Capture the cell that displays the provided text and extract its (x, y) central coordinate. 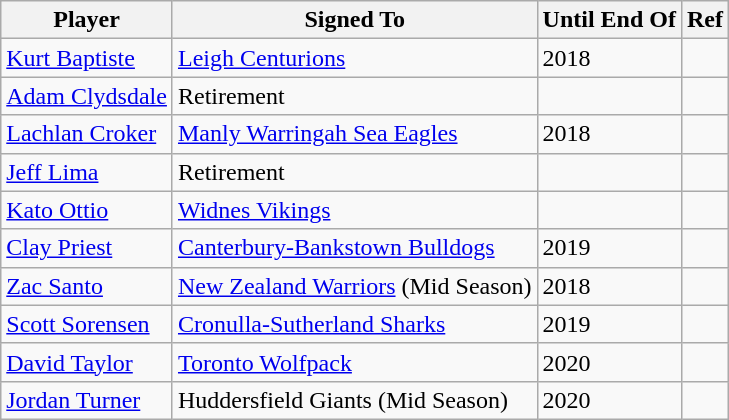
Widnes Vikings (354, 210)
Cronulla-Sutherland Sharks (354, 324)
Clay Priest (87, 248)
New Zealand Warriors (Mid Season) (354, 286)
Canterbury-Bankstown Bulldogs (354, 248)
Ref (704, 20)
Jeff Lima (87, 172)
Kurt Baptiste (87, 58)
Manly Warringah Sea Eagles (354, 134)
Huddersfield Giants (Mid Season) (354, 400)
Zac Santo (87, 286)
Leigh Centurions (354, 58)
David Taylor (87, 362)
Lachlan Croker (87, 134)
Adam Clydsdale (87, 96)
Jordan Turner (87, 400)
Player (87, 20)
Signed To (354, 20)
Scott Sorensen (87, 324)
Toronto Wolfpack (354, 362)
Until End Of (609, 20)
Kato Ottio (87, 210)
